Output the (x, y) coordinate of the center of the cell containing the given text.  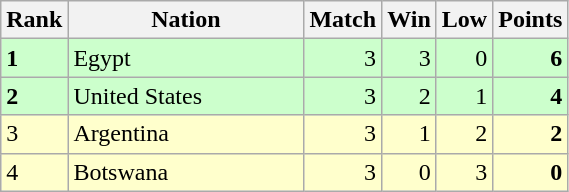
Low (464, 20)
Rank (34, 20)
6 (530, 58)
Match (343, 20)
Points (530, 20)
Nation (186, 20)
Win (410, 20)
Egypt (186, 58)
Botswana (186, 172)
Argentina (186, 134)
United States (186, 96)
